Extract the [x, y] coordinate from the center of the cell holding the provided text.  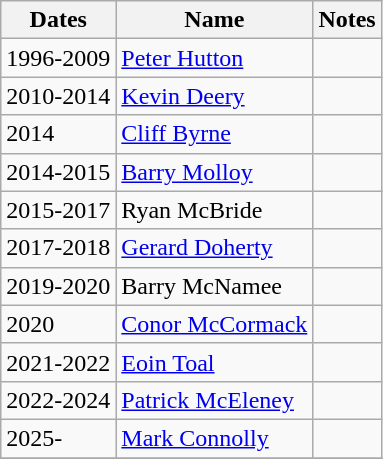
Dates [58, 20]
Cliff Byrne [214, 134]
2020 [58, 324]
2022-2024 [58, 400]
Notes [347, 20]
2017-2018 [58, 248]
2025- [58, 438]
2019-2020 [58, 286]
Ryan McBride [214, 210]
1996-2009 [58, 58]
Name [214, 20]
2010-2014 [58, 96]
Peter Hutton [214, 58]
2014-2015 [58, 172]
Mark Connolly [214, 438]
Kevin Deery [214, 96]
2021-2022 [58, 362]
Eoin Toal [214, 362]
Patrick McEleney [214, 400]
2014 [58, 134]
Barry McNamee [214, 286]
Gerard Doherty [214, 248]
2015-2017 [58, 210]
Barry Molloy [214, 172]
Conor McCormack [214, 324]
